Output the (x, y) coordinate of the center of the cell containing the given text.  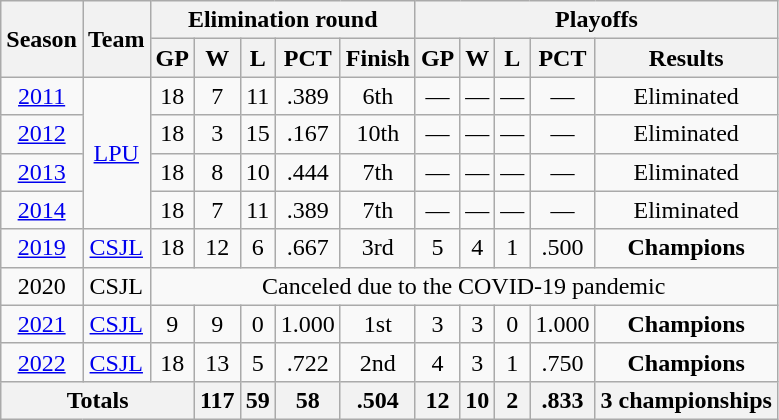
3 championships (686, 400)
Canceled due to the COVID-19 pandemic (464, 286)
6th (378, 96)
Playoffs (596, 20)
117 (217, 400)
8 (217, 172)
2013 (42, 172)
.750 (562, 362)
Finish (378, 58)
2020 (42, 286)
2011 (42, 96)
6 (258, 248)
2021 (42, 324)
2 (512, 400)
Season (42, 39)
2022 (42, 362)
.722 (308, 362)
2014 (42, 210)
15 (258, 134)
LPU (116, 153)
13 (217, 362)
.833 (562, 400)
.504 (378, 400)
2019 (42, 248)
.667 (308, 248)
2012 (42, 134)
2nd (378, 362)
.500 (562, 248)
.167 (308, 134)
.444 (308, 172)
1st (378, 324)
Team (116, 39)
Totals (98, 400)
Results (686, 58)
10th (378, 134)
58 (308, 400)
59 (258, 400)
3rd (378, 248)
Elimination round (282, 20)
